Provide the (x, y) coordinate of the cell's center where the given text is located.  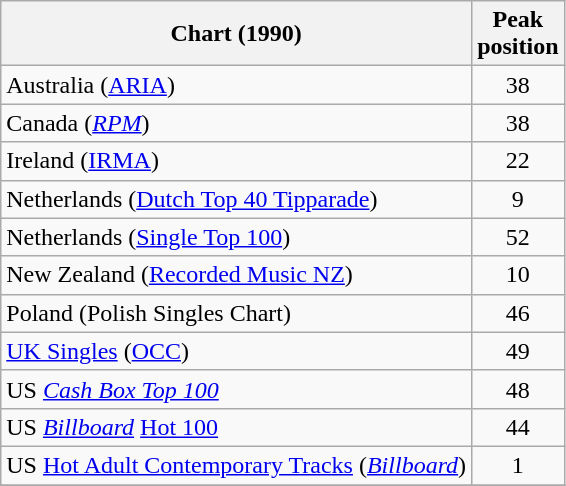
US Cash Box Top 100 (236, 389)
Peakposition (518, 34)
1 (518, 465)
48 (518, 389)
US Billboard Hot 100 (236, 427)
Netherlands (Dutch Top 40 Tipparade) (236, 199)
Poland (Polish Singles Chart) (236, 313)
Chart (1990) (236, 34)
52 (518, 237)
Australia (ARIA) (236, 85)
10 (518, 275)
New Zealand (Recorded Music NZ) (236, 275)
Netherlands (Single Top 100) (236, 237)
US Hot Adult Contemporary Tracks (Billboard) (236, 465)
46 (518, 313)
44 (518, 427)
Canada (RPM) (236, 123)
UK Singles (OCC) (236, 351)
22 (518, 161)
49 (518, 351)
Ireland (IRMA) (236, 161)
9 (518, 199)
